Detect which cell encompasses the target text, then output its [x, y] center coordinate. 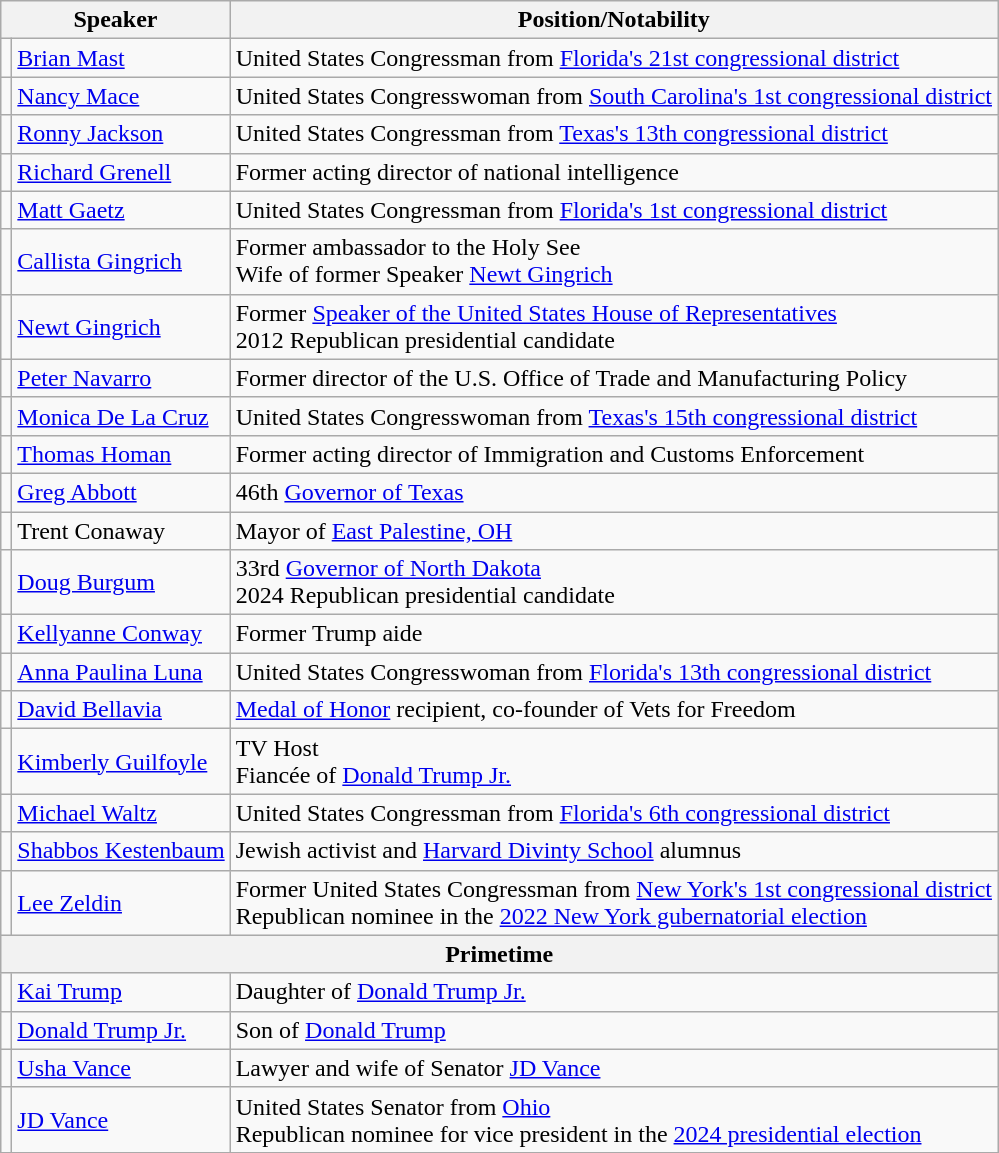
Trent Conaway [121, 531]
Primetime [500, 954]
United States Congressman from Florida's 6th congressional district [614, 813]
Former ambassador to the Holy SeeWife of former Speaker Newt Gingrich [614, 262]
Daughter of Donald Trump Jr. [614, 992]
Matt Gaetz [121, 210]
United States Congressman from Florida's 1st congressional district [614, 210]
Son of Donald Trump [614, 1030]
Lawyer and wife of Senator JD Vance [614, 1068]
Greg Abbott [121, 492]
Mayor of East Palestine, OH [614, 531]
Callista Gingrich [121, 262]
Former Speaker of the United States House of Representatives2012 Republican presidential candidate [614, 326]
Former Trump aide [614, 634]
Kellyanne Conway [121, 634]
Brian Mast [121, 58]
United States Senator from OhioRepublican nominee for vice president in the 2024 presidential election [614, 1120]
Position/Notability [614, 20]
Thomas Homan [121, 454]
Newt Gingrich [121, 326]
Richard Grenell [121, 172]
Jewish activist and Harvard Divinty School alumnus [614, 851]
United States Congressman from Texas's 13th congressional district [614, 134]
Former United States Congressman from New York's 1st congressional districtRepublican nominee in the 2022 New York gubernatorial election [614, 902]
Ronny Jackson [121, 134]
Doug Burgum [121, 582]
United States Congresswoman from South Carolina's 1st congressional district [614, 96]
David Bellavia [121, 710]
Former director of the U.S. Office of Trade and Manufacturing Policy [614, 378]
Peter Navarro [121, 378]
Speaker [116, 20]
United States Congressman from Florida's 21st congressional district [614, 58]
Anna Paulina Luna [121, 672]
Lee Zeldin [121, 902]
Nancy Mace [121, 96]
Shabbos Kestenbaum [121, 851]
Former acting director of national intelligence [614, 172]
Former acting director of Immigration and Customs Enforcement [614, 454]
United States Congresswoman from Florida's 13th congressional district [614, 672]
Michael Waltz [121, 813]
Kai Trump [121, 992]
Usha Vance [121, 1068]
Kimberly Guilfoyle [121, 762]
United States Congresswoman from Texas's 15th congressional district [614, 416]
46th Governor of Texas [614, 492]
Medal of Honor recipient, co-founder of Vets for Freedom [614, 710]
JD Vance [121, 1120]
33rd Governor of North Dakota2024 Republican presidential candidate [614, 582]
Monica De La Cruz [121, 416]
Donald Trump Jr. [121, 1030]
TV HostFiancée of Donald Trump Jr. [614, 762]
